Locate the cell with the specified text and output its [X, Y] center coordinate. 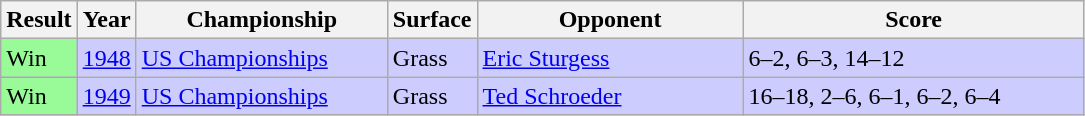
16–18, 2–6, 6–1, 6–2, 6–4 [914, 96]
Championship [262, 20]
6–2, 6–3, 14–12 [914, 58]
Year [106, 20]
Ted Schroeder [610, 96]
1948 [106, 58]
Result [39, 20]
1949 [106, 96]
Eric Sturgess [610, 58]
Score [914, 20]
Opponent [610, 20]
Surface [432, 20]
